Pinpoint the cell where the given text exists, returning its [X, Y] midpoint coordinate. 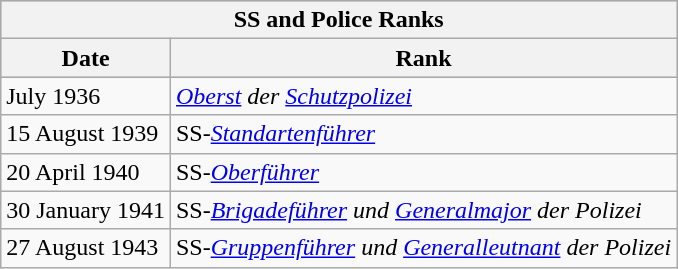
Rank [423, 58]
SS-Brigadeführer und Generalmajor der Polizei [423, 210]
July 1936 [86, 96]
SS and Police Ranks [339, 20]
30 January 1941 [86, 210]
Date [86, 58]
SS-Standartenführer [423, 134]
20 April 1940 [86, 172]
SS-Oberführer [423, 172]
Oberst der Schutzpolizei [423, 96]
SS-Gruppenführer und Generalleutnant der Polizei [423, 248]
15 August 1939 [86, 134]
27 August 1943 [86, 248]
